Return (x, y) of the center of cell containing provided text 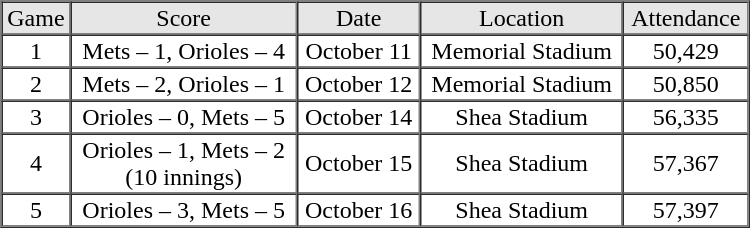
Orioles – 0, Mets – 5 (184, 116)
Game (36, 18)
3 (36, 116)
October 15 (358, 164)
Score (184, 18)
56,335 (686, 116)
Orioles – 3, Mets – 5 (184, 210)
October 12 (358, 84)
50,850 (686, 84)
Attendance (686, 18)
October 14 (358, 116)
5 (36, 210)
Mets – 1, Orioles – 4 (184, 50)
1 (36, 50)
2 (36, 84)
Orioles – 1, Mets – 2(10 innings) (184, 164)
Mets – 2, Orioles – 1 (184, 84)
4 (36, 164)
57,397 (686, 210)
Date (358, 18)
50,429 (686, 50)
Location (522, 18)
October 11 (358, 50)
October 16 (358, 210)
57,367 (686, 164)
